Scan for the cell matching the given text and deliver its [x, y] coordinate at center. 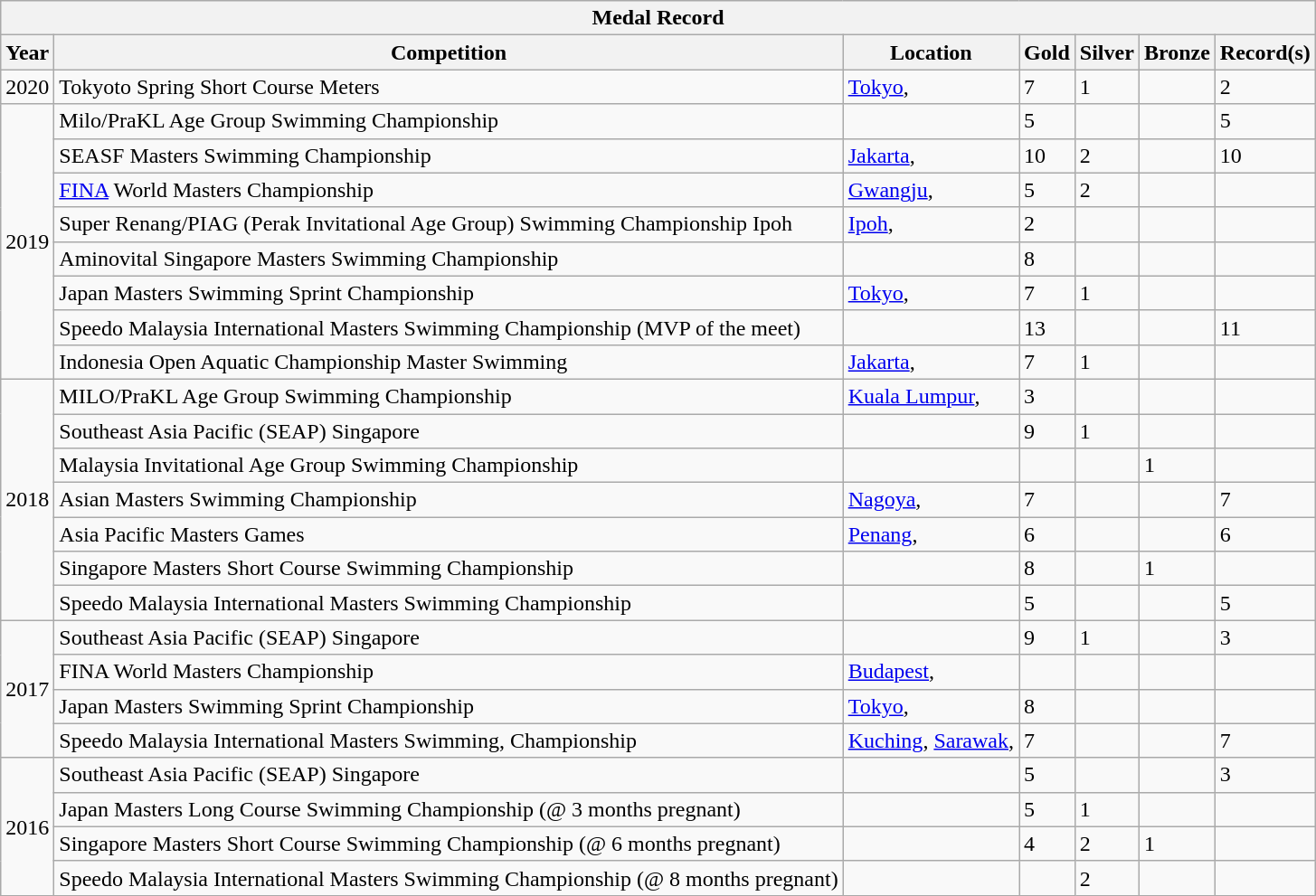
Year [27, 52]
Milo/PraKL Age Group Swimming Championship [449, 121]
Record(s) [1264, 52]
Speedo Malaysia International Masters Swimming Championship (@ 8 months pregnant) [449, 878]
Medal Record [658, 18]
2018 [27, 499]
2016 [27, 826]
Gwangju, [931, 190]
Bronze [1177, 52]
Ipoh, [931, 224]
Silver [1107, 52]
Speedo Malaysia International Masters Swimming, Championship [449, 740]
Japan Masters Long Course Swimming Championship (@ 3 months pregnant) [449, 809]
Super Renang/PIAG (Perak Invitational Age Group) Swimming Championship Ipoh [449, 224]
Budapest, [931, 672]
Penang, [931, 534]
Nagoya, [931, 500]
Location [931, 52]
4 [1047, 844]
Kuala Lumpur, [931, 396]
MILO/PraKL Age Group Swimming Championship [449, 396]
11 [1264, 327]
2017 [27, 689]
2019 [27, 241]
2020 [27, 87]
Singapore Masters Short Course Swimming Championship (@ 6 months pregnant) [449, 844]
Malaysia Invitational Age Group Swimming Championship [449, 466]
Speedo Malaysia International Masters Swimming Championship [449, 603]
Aminovital Singapore Masters Swimming Championship [449, 259]
13 [1047, 327]
Asian Masters Swimming Championship [449, 500]
Kuching, Sarawak, [931, 740]
Indonesia Open Aquatic Championship Master Swimming [449, 362]
SEASF Masters Swimming Championship [449, 156]
Tokyoto Spring Short Course Meters [449, 87]
Competition [449, 52]
Speedo Malaysia International Masters Swimming Championship (MVP of the meet) [449, 327]
Singapore Masters Short Course Swimming Championship [449, 569]
Gold [1047, 52]
Asia Pacific Masters Games [449, 534]
